Return (X, Y) of the center of cell containing provided text 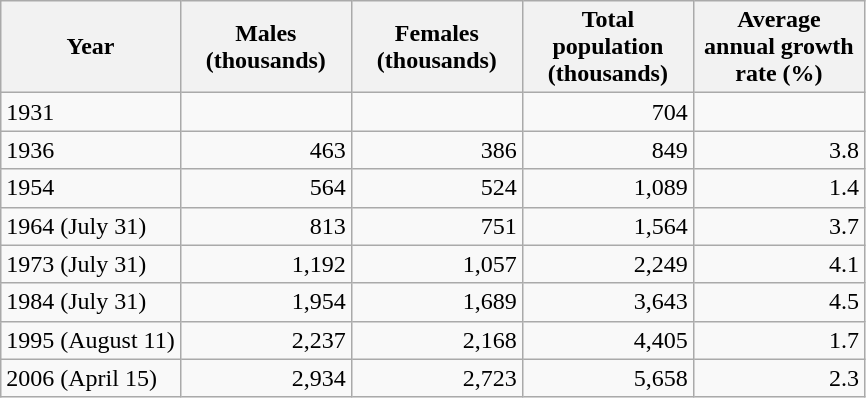
1954 (91, 188)
Females (thousands) (436, 47)
849 (608, 150)
1931 (91, 112)
386 (436, 150)
3,643 (608, 302)
1,192 (266, 264)
3.7 (778, 226)
2,934 (266, 378)
1936 (91, 150)
Year (91, 47)
4.1 (778, 264)
564 (266, 188)
2,237 (266, 340)
1,057 (436, 264)
1973 (July 31) (91, 264)
3.8 (778, 150)
1,689 (436, 302)
524 (436, 188)
1995 (August 11) (91, 340)
2.3 (778, 378)
2,723 (436, 378)
1,564 (608, 226)
1.7 (778, 340)
1984 (July 31) (91, 302)
813 (266, 226)
2,168 (436, 340)
1,954 (266, 302)
5,658 (608, 378)
Average annual growth rate (%) (778, 47)
Males (thousands) (266, 47)
704 (608, 112)
751 (436, 226)
4,405 (608, 340)
1.4 (778, 188)
463 (266, 150)
2,249 (608, 264)
1,089 (608, 188)
4.5 (778, 302)
Total population (thousands) (608, 47)
2006 (April 15) (91, 378)
1964 (July 31) (91, 226)
